Scan for the cell matching the given text and deliver its (x, y) coordinate at center. 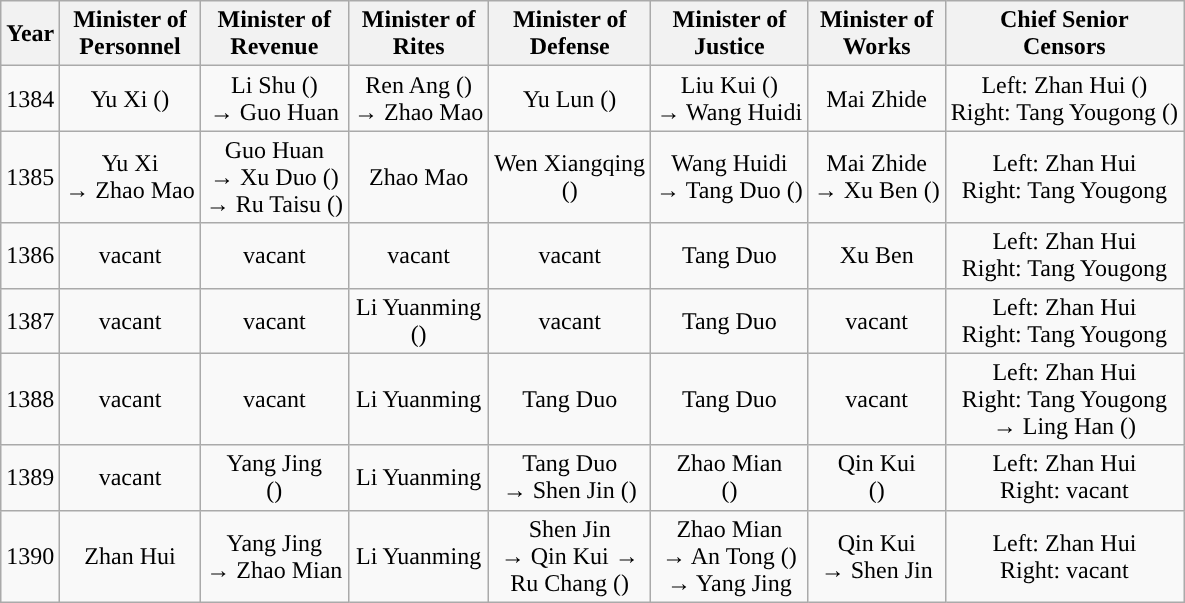
Li Yuanming() (418, 320)
1389 (30, 478)
Yang Jing→ Zhao Mian (274, 556)
Qin Kui() (876, 478)
Wen Xiangqing() (570, 177)
Zhan Hui (130, 556)
Zhao Mao (418, 177)
1385 (30, 177)
Left: Zhan HuiRight: Tang Yougong→ Ling Han () (1064, 399)
Minister ofRites (418, 34)
1388 (30, 399)
1386 (30, 256)
Year (30, 34)
Minister ofJustice (730, 34)
Xu Ben (876, 256)
Left: Zhan Hui ()Right: Tang Yougong () (1064, 98)
Yang Jing() (274, 478)
Ren Ang ()→ Zhao Mao (418, 98)
Zhao Mian() (730, 478)
Minister ofDefense (570, 34)
Chief SeniorCensors (1064, 34)
Liu Kui ()→ Wang Huidi (730, 98)
Zhao Mian→ An Tong ()→ Yang Jing (730, 556)
Qin Kui→ Shen Jin (876, 556)
Yu Lun () (570, 98)
1390 (30, 556)
Mai Zhide→ Xu Ben () (876, 177)
Minister ofPersonnel (130, 34)
Yu Xi→ Zhao Mao (130, 177)
Li Shu ()→ Guo Huan (274, 98)
1387 (30, 320)
Shen Jin→ Qin Kui →Ru Chang () (570, 556)
Guo Huan→ Xu Duo ()→ Ru Taisu () (274, 177)
Yu Xi () (130, 98)
1384 (30, 98)
Minister ofRevenue (274, 34)
Mai Zhide (876, 98)
Minister ofWorks (876, 34)
Tang Duo→ Shen Jin () (570, 478)
Wang Huidi→ Tang Duo () (730, 177)
